Search for the cell housing the specified text and yield its (x, y) center coordinate. 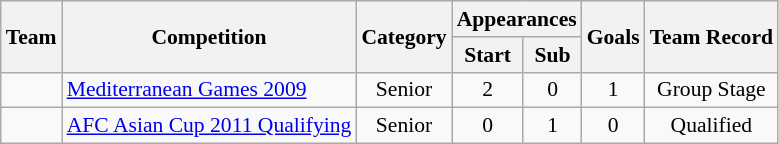
Team (32, 36)
Category (404, 36)
Group Stage (712, 90)
Appearances (517, 19)
Sub (552, 55)
Goals (614, 36)
AFC Asian Cup 2011 Qualifying (210, 126)
Qualified (712, 126)
Competition (210, 36)
Mediterranean Games 2009 (210, 90)
2 (488, 90)
Team Record (712, 36)
Start (488, 55)
